Search for the cell housing the specified text and yield its [X, Y] center coordinate. 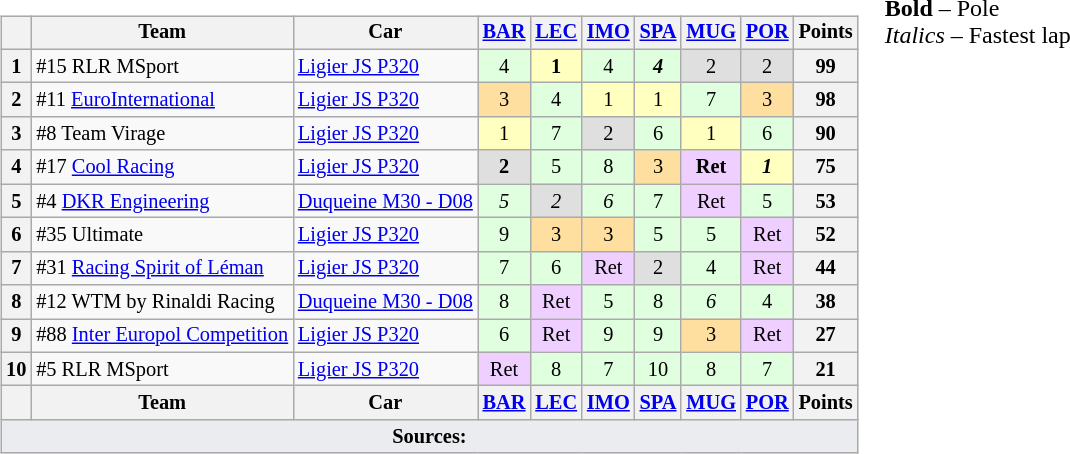
#35 Ultimate [162, 235]
99 [826, 66]
#31 Racing Spirit of Léman [162, 268]
Sources: [429, 437]
21 [826, 369]
52 [826, 235]
#8 Team Virage [162, 134]
#17 Cool Racing [162, 167]
38 [826, 302]
44 [826, 268]
#15 RLR MSport [162, 66]
75 [826, 167]
53 [826, 201]
90 [826, 134]
#88 Inter Europol Competition [162, 336]
27 [826, 336]
#12 WTM by Rinaldi Racing [162, 302]
#11 EuroInternational [162, 100]
#5 RLR MSport [162, 369]
98 [826, 100]
#4 DKR Engineering [162, 201]
